Find where the given text appears and provide that cell's center as [x, y] coordinate. 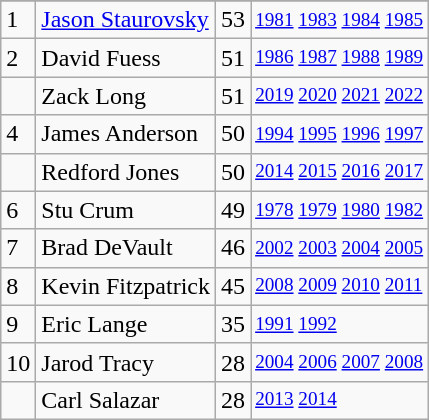
Eric Lange [126, 324]
Kevin Fitzpatrick [126, 286]
46 [234, 248]
8 [18, 286]
1986 1987 1988 1989 [340, 58]
Brad DeVault [126, 248]
Jason Staurovsky [126, 20]
4 [18, 134]
35 [234, 324]
James Anderson [126, 134]
1994 1995 1996 1997 [340, 134]
David Fuess [126, 58]
7 [18, 248]
Jarod Tracy [126, 362]
2014 2015 2016 2017 [340, 172]
2008 2009 2010 2011 [340, 286]
1978 1979 1980 1982 [340, 210]
Stu Crum [126, 210]
10 [18, 362]
1981 1983 1984 1985 [340, 20]
53 [234, 20]
9 [18, 324]
6 [18, 210]
2004 2006 2007 2008 [340, 362]
Zack Long [126, 96]
Carl Salazar [126, 400]
1991 1992 [340, 324]
Redford Jones [126, 172]
2019 2020 2021 2022 [340, 96]
49 [234, 210]
1 [18, 20]
45 [234, 286]
2002 2003 2004 2005 [340, 248]
2013 2014 [340, 400]
2 [18, 58]
